Locate the cell with the specified text and output its [X, Y] center coordinate. 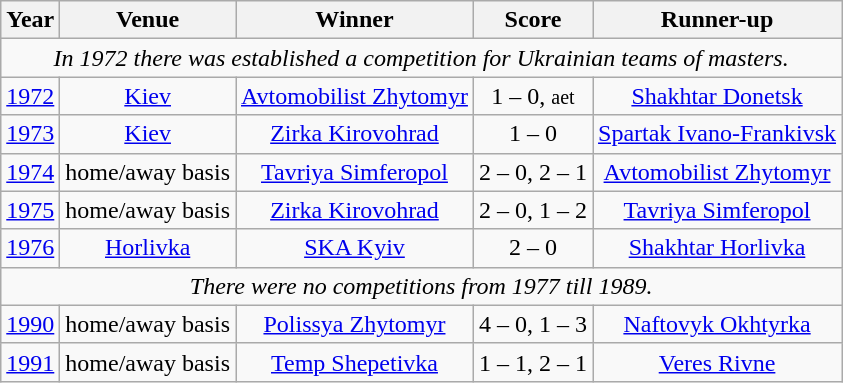
1 – 1, 2 – 1 [532, 362]
Polissya Zhytomyr [355, 324]
1972 [30, 96]
SKA Kyiv [355, 248]
2 – 0, 2 – 1 [532, 172]
Veres Rivne [718, 362]
Temp Shepetivka [355, 362]
Venue [148, 20]
Year [30, 20]
There were no competitions from 1977 till 1989. [422, 286]
Runner-up [718, 20]
Shakhtar Donetsk [718, 96]
1990 [30, 324]
Score [532, 20]
1974 [30, 172]
1975 [30, 210]
2 – 0 [532, 248]
In 1972 there was established a competition for Ukrainian teams of masters. [422, 58]
Winner [355, 20]
1976 [30, 248]
Naftovyk Okhtyrka [718, 324]
1973 [30, 134]
Spartak Ivano-Frankivsk [718, 134]
1 – 0 [532, 134]
2 – 0, 1 – 2 [532, 210]
1991 [30, 362]
1 – 0, aet [532, 96]
Horlivka [148, 248]
Shakhtar Horlivka [718, 248]
4 – 0, 1 – 3 [532, 324]
